Scan for the cell matching the given text and deliver its (x, y) coordinate at center. 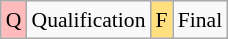
Qualification (89, 20)
Q (14, 20)
F (162, 20)
Final (200, 20)
